Return (x, y) of the center of cell containing provided text 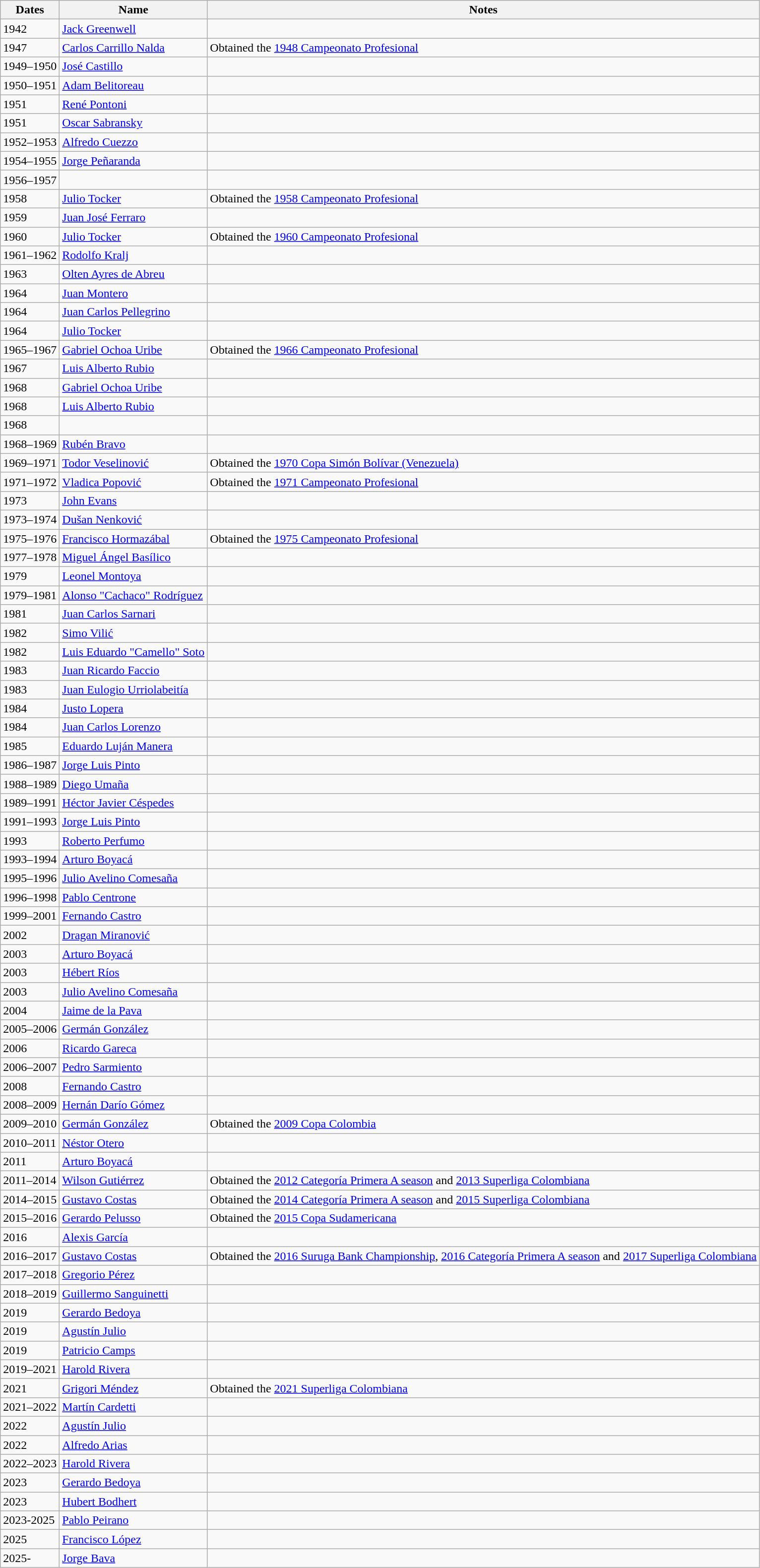
Juan Carlos Lorenzo (133, 727)
Héctor Javier Céspedes (133, 803)
Pedro Sarmiento (133, 1067)
1979–1981 (30, 595)
Vladica Popović (133, 482)
1981 (30, 614)
Hernán Darío Gómez (133, 1105)
Dragan Miranović (133, 935)
2021–2022 (30, 1407)
1975–1976 (30, 538)
2011–2014 (30, 1181)
Oscar Sabransky (133, 123)
Obtained the 1948 Campeonato Profesional (483, 48)
2016–2017 (30, 1256)
Hubert Bodhert (133, 1502)
Rubén Bravo (133, 444)
Alfredo Cuezzo (133, 142)
2002 (30, 935)
2008–2009 (30, 1105)
Notes (483, 10)
Alexis García (133, 1237)
Obtained the 2012 Categoría Primera A season and 2013 Superliga Colombiana (483, 1181)
Ricardo Gareca (133, 1048)
Obtained the 1970 Copa Simón Bolívar (Venezuela) (483, 463)
1961–1962 (30, 255)
1960 (30, 237)
Luis Eduardo "Camello" Soto (133, 652)
Gregorio Pérez (133, 1275)
Patricio Camps (133, 1350)
Francisco López (133, 1539)
1995–1996 (30, 878)
2016 (30, 1237)
1971–1972 (30, 482)
1963 (30, 274)
1973–1974 (30, 519)
2022–2023 (30, 1464)
Obtained the 1966 Campeonato Profesional (483, 350)
Jorge Bava (133, 1558)
Obtained the 2009 Copa Colombia (483, 1124)
2006 (30, 1048)
Rodolfo Kralj (133, 255)
1996–1998 (30, 897)
Juan Carlos Sarnari (133, 614)
1986–1987 (30, 765)
Juan Eulogio Urriolabeitía (133, 690)
Obtained the 1960 Campeonato Profesional (483, 237)
John Evans (133, 501)
Obtained the 2014 Categoría Primera A season and 2015 Superliga Colombiana (483, 1199)
René Pontoni (133, 104)
Martín Cardetti (133, 1407)
Dušan Nenković (133, 519)
1977–1978 (30, 558)
2010–2011 (30, 1142)
2004 (30, 1010)
1989–1991 (30, 803)
Obtained the 2021 Superliga Colombiana (483, 1388)
Francisco Hormazábal (133, 538)
1958 (30, 198)
Name (133, 10)
Jaime de la Pava (133, 1010)
Hébert Ríos (133, 973)
1947 (30, 48)
1954–1955 (30, 161)
Juan Carlos Pellegrino (133, 312)
1985 (30, 746)
1973 (30, 501)
Adam Belitoreau (133, 85)
2014–2015 (30, 1199)
Miguel Ángel Basílico (133, 558)
Wilson Gutiérrez (133, 1181)
1950–1951 (30, 85)
Diego Umaña (133, 784)
Eduardo Luján Manera (133, 746)
1952–1953 (30, 142)
Simo Vilić (133, 633)
Alfredo Arias (133, 1445)
Néstor Otero (133, 1142)
1988–1989 (30, 784)
2025 (30, 1539)
Obtained the 2015 Copa Sudamericana (483, 1218)
1949–1950 (30, 66)
2005–2006 (30, 1029)
Obtained the 2016 Suruga Bank Championship, 2016 Categoría Primera A season and 2017 Superliga Colombiana (483, 1256)
1993 (30, 841)
2009–2010 (30, 1124)
1967 (30, 369)
2025- (30, 1558)
2006–2007 (30, 1067)
1999–2001 (30, 916)
Gerardo Pelusso (133, 1218)
1959 (30, 217)
1968–1969 (30, 444)
José Castillo (133, 66)
Leonel Montoya (133, 576)
Obtained the 1958 Campeonato Profesional (483, 198)
Olten Ayres de Abreu (133, 274)
Obtained the 1975 Campeonato Profesional (483, 538)
Justo Lopera (133, 708)
Alonso "Cachaco" Rodríguez (133, 595)
Juan Ricardo Faccio (133, 671)
1993–1994 (30, 860)
Juan José Ferraro (133, 217)
Dates (30, 10)
1942 (30, 29)
2008 (30, 1086)
2011 (30, 1162)
Grigori Méndez (133, 1388)
1969–1971 (30, 463)
2015–2016 (30, 1218)
2023-2025 (30, 1520)
1991–1993 (30, 821)
1965–1967 (30, 350)
Jorge Peñaranda (133, 161)
2018–2019 (30, 1294)
Obtained the 1971 Campeonato Profesional (483, 482)
2021 (30, 1388)
2017–2018 (30, 1275)
Pablo Centrone (133, 897)
1956–1957 (30, 180)
Guillermo Sanguinetti (133, 1294)
Carlos Carrillo Nalda (133, 48)
Juan Montero (133, 293)
Todor Veselinović (133, 463)
Jack Greenwell (133, 29)
Roberto Perfumo (133, 841)
2019–2021 (30, 1369)
1979 (30, 576)
Pablo Peirano (133, 1520)
